Return (x, y) of the center of cell containing provided text 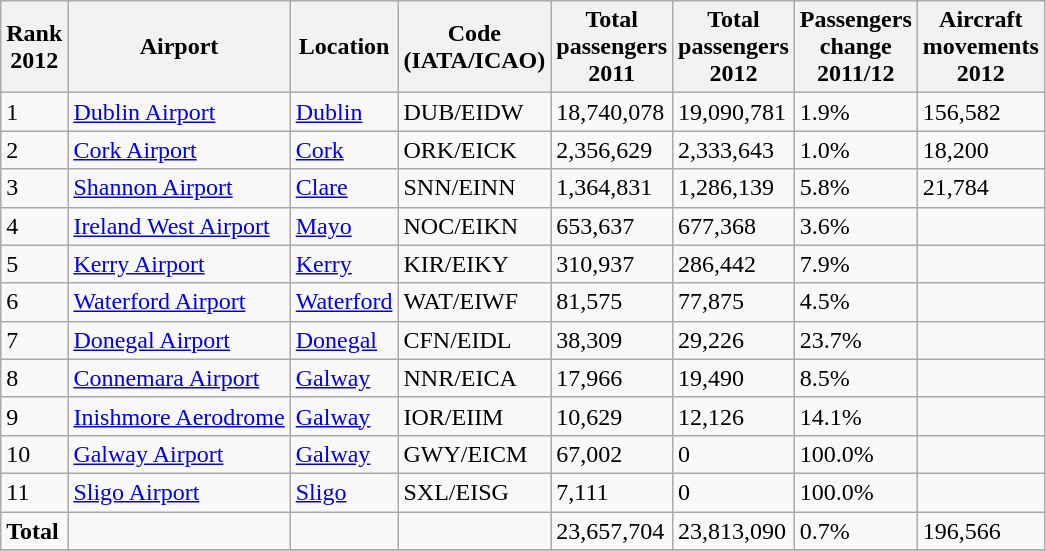
3.6% (856, 226)
8 (34, 378)
Donegal (344, 340)
Ireland West Airport (179, 226)
Dublin (344, 112)
Totalpassengers2011 (612, 47)
NOC/EIKN (474, 226)
Totalpassengers2012 (734, 47)
Waterford Airport (179, 302)
KIR/EIKY (474, 264)
Code(IATA/ICAO) (474, 47)
286,442 (734, 264)
SXL/EISG (474, 492)
Cork (344, 150)
Airport (179, 47)
196,566 (980, 531)
1.0% (856, 150)
6 (34, 302)
18,200 (980, 150)
23.7% (856, 340)
1,364,831 (612, 188)
Aircraftmovements2012 (980, 47)
4.5% (856, 302)
17,966 (612, 378)
7.9% (856, 264)
Galway Airport (179, 454)
14.1% (856, 416)
Waterford (344, 302)
ORK/EICK (474, 150)
Clare (344, 188)
18,740,078 (612, 112)
Kerry Airport (179, 264)
12,126 (734, 416)
21,784 (980, 188)
2,356,629 (612, 150)
Inishmore Aerodrome (179, 416)
67,002 (612, 454)
2 (34, 150)
Total (34, 531)
7,111 (612, 492)
10,629 (612, 416)
310,937 (612, 264)
1 (34, 112)
Mayo (344, 226)
19,490 (734, 378)
1,286,139 (734, 188)
0.7% (856, 531)
5 (34, 264)
9 (34, 416)
29,226 (734, 340)
Connemara Airport (179, 378)
38,309 (612, 340)
7 (34, 340)
19,090,781 (734, 112)
SNN/EINN (474, 188)
23,813,090 (734, 531)
8.5% (856, 378)
Sligo (344, 492)
3 (34, 188)
CFN/EIDL (474, 340)
81,575 (612, 302)
Passengerschange2011/12 (856, 47)
Sligo Airport (179, 492)
23,657,704 (612, 531)
NNR/EICA (474, 378)
653,637 (612, 226)
11 (34, 492)
IOR/EIIM (474, 416)
4 (34, 226)
156,582 (980, 112)
GWY/EICM (474, 454)
1.9% (856, 112)
77,875 (734, 302)
2,333,643 (734, 150)
Location (344, 47)
Rank2012 (34, 47)
Cork Airport (179, 150)
5.8% (856, 188)
Donegal Airport (179, 340)
Dublin Airport (179, 112)
Kerry (344, 264)
WAT/EIWF (474, 302)
Shannon Airport (179, 188)
677,368 (734, 226)
10 (34, 454)
DUB/EIDW (474, 112)
